Scan for the cell matching the given text and deliver its [X, Y] coordinate at center. 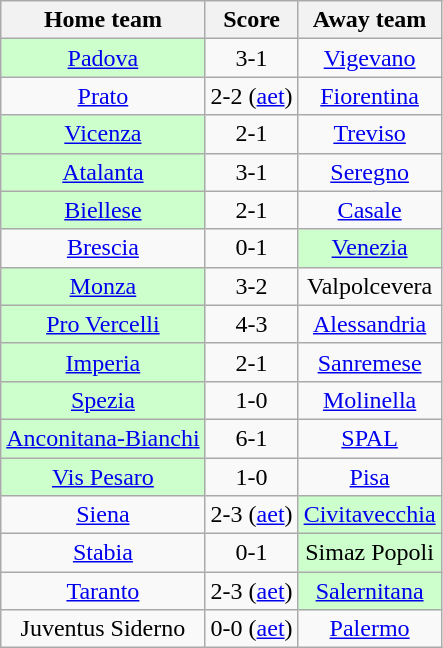
Brescia [103, 248]
Seregno [370, 172]
Away team [370, 20]
Casale [370, 210]
Juventus Siderno [103, 629]
Pro Vercelli [103, 324]
Treviso [370, 134]
Atalanta [103, 172]
Score [252, 20]
Stabia [103, 553]
0-0 (aet) [252, 629]
Vigevano [370, 58]
Alessandria [370, 324]
Home team [103, 20]
Vicenza [103, 134]
Siena [103, 515]
Valpolcevera [370, 286]
Salernitana [370, 591]
Venezia [370, 248]
Padova [103, 58]
Imperia [103, 362]
6-1 [252, 438]
SPAL [370, 438]
Spezia [103, 400]
Anconitana-Bianchi [103, 438]
Civitavecchia [370, 515]
Fiorentina [370, 96]
2-2 (aet) [252, 96]
Biellese [103, 210]
Pisa [370, 477]
Monza [103, 286]
4-3 [252, 324]
Taranto [103, 591]
Simaz Popoli [370, 553]
Molinella [370, 400]
Vis Pesaro [103, 477]
Palermo [370, 629]
Prato [103, 96]
Sanremese [370, 362]
3-2 [252, 286]
